Capture the cell that displays the provided text and extract its (X, Y) central coordinate. 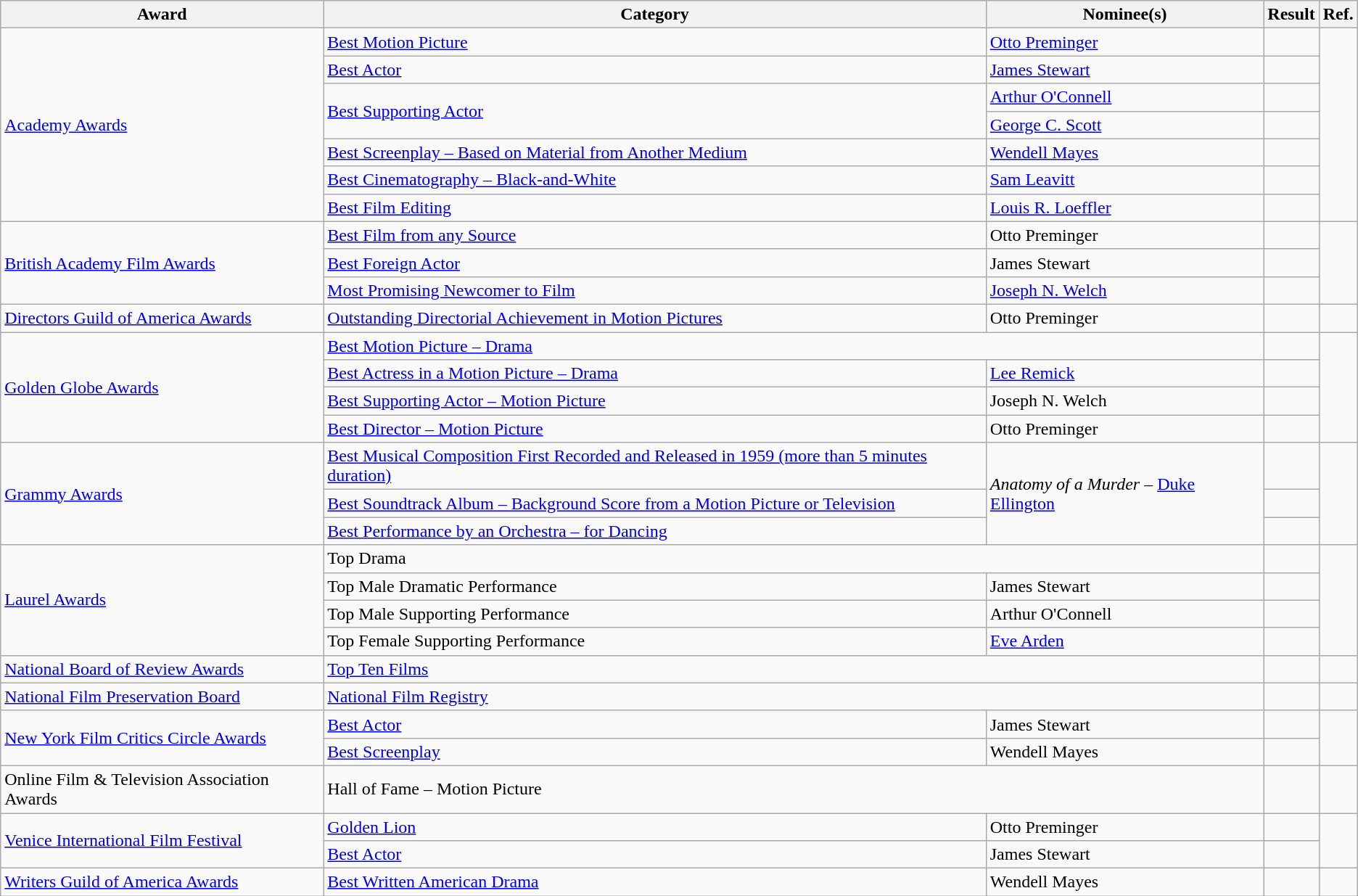
British Academy Film Awards (162, 263)
Online Film & Television Association Awards (162, 789)
Nominee(s) (1124, 15)
Best Motion Picture – Drama (794, 346)
Writers Guild of America Awards (162, 882)
Top Drama (794, 559)
Best Screenplay – Based on Material from Another Medium (654, 152)
Best Foreign Actor (654, 263)
Louis R. Loeffler (1124, 207)
Hall of Fame – Motion Picture (794, 789)
Venice International Film Festival (162, 840)
Best Supporting Actor – Motion Picture (654, 401)
Lee Remick (1124, 374)
Outstanding Directorial Achievement in Motion Pictures (654, 318)
Most Promising Newcomer to Film (654, 290)
Sam Leavitt (1124, 180)
Top Male Dramatic Performance (654, 586)
Category (654, 15)
Directors Guild of America Awards (162, 318)
New York Film Critics Circle Awards (162, 738)
Academy Awards (162, 125)
Best Performance by an Orchestra – for Dancing (654, 531)
Anatomy of a Murder – Duke Ellington (1124, 493)
Ref. (1338, 15)
Award (162, 15)
Top Ten Films (794, 669)
National Film Registry (794, 696)
Eve Arden (1124, 641)
Golden Lion (654, 826)
Best Director – Motion Picture (654, 429)
Best Supporting Actor (654, 111)
Top Female Supporting Performance (654, 641)
Best Musical Composition First Recorded and Released in 1959 (more than 5 minutes duration) (654, 466)
Best Screenplay (654, 752)
Laurel Awards (162, 600)
Best Motion Picture (654, 42)
George C. Scott (1124, 125)
Best Actress in a Motion Picture – Drama (654, 374)
Best Soundtrack Album – Background Score from a Motion Picture or Television (654, 504)
Grammy Awards (162, 493)
National Film Preservation Board (162, 696)
Top Male Supporting Performance (654, 614)
National Board of Review Awards (162, 669)
Result (1291, 15)
Best Film from any Source (654, 235)
Best Film Editing (654, 207)
Best Cinematography – Black-and-White (654, 180)
Golden Globe Awards (162, 387)
Best Written American Drama (654, 882)
